Extract the (x, y) coordinate from the center of the cell holding the provided text.  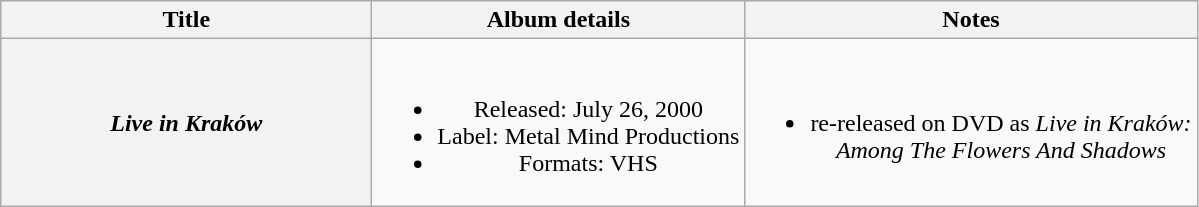
re-released on DVD as Live in Kraków:Among The Flowers And Shadows (971, 122)
Released: July 26, 2000Label: Metal Mind ProductionsFormats: VHS (558, 122)
Album details (558, 20)
Notes (971, 20)
Title (186, 20)
Live in Kraków (186, 122)
